Find where the given text appears and provide that cell's center as [X, Y] coordinate. 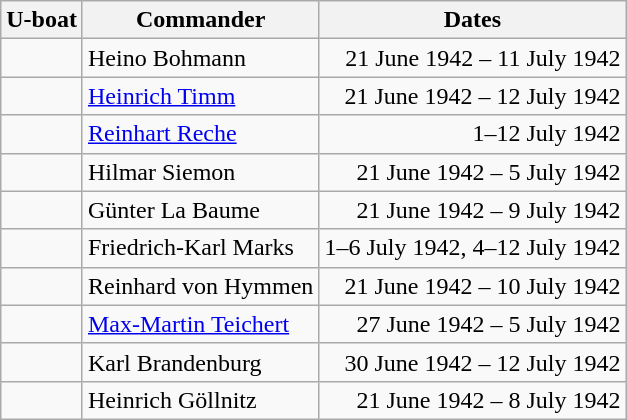
27 June 1942 – 5 July 1942 [472, 324]
Heinrich Göllnitz [200, 400]
1–6 July 1942, 4–12 July 1942 [472, 248]
21 June 1942 – 10 July 1942 [472, 286]
Reinhard von Hymmen [200, 286]
Dates [472, 20]
Günter La Baume [200, 210]
U-boat [42, 20]
21 June 1942 – 5 July 1942 [472, 172]
Hilmar Siemon [200, 172]
Karl Brandenburg [200, 362]
Heino Bohmann [200, 58]
21 June 1942 – 8 July 1942 [472, 400]
21 June 1942 – 9 July 1942 [472, 210]
Heinrich Timm [200, 96]
1–12 July 1942 [472, 134]
Commander [200, 20]
30 June 1942 – 12 July 1942 [472, 362]
Max-Martin Teichert [200, 324]
Reinhart Reche [200, 134]
Friedrich-Karl Marks [200, 248]
21 June 1942 – 11 July 1942 [472, 58]
21 June 1942 – 12 July 1942 [472, 96]
